Extract the [X, Y] coordinate from the center of the cell holding the provided text.  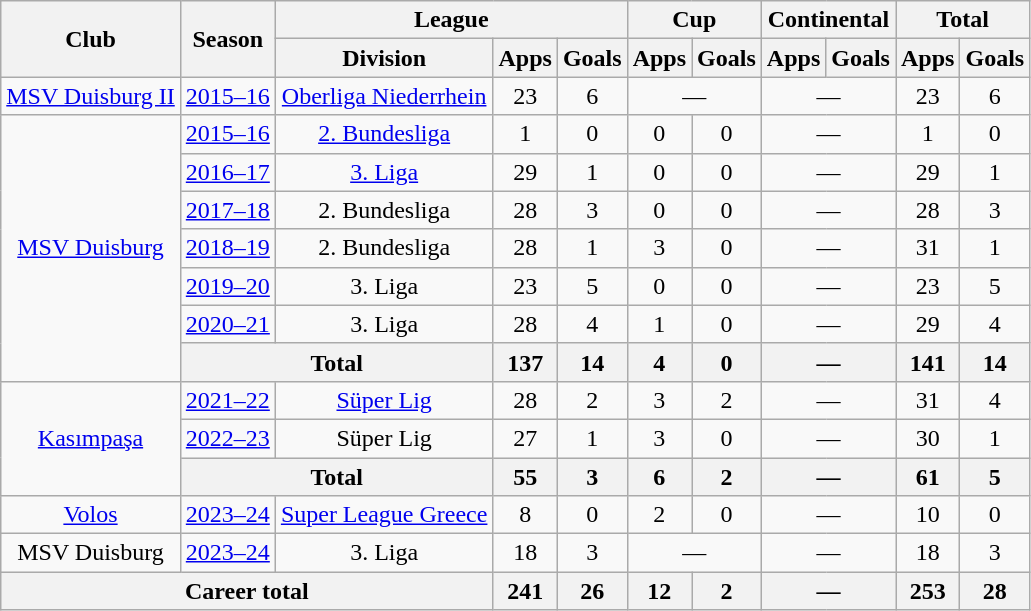
Season [228, 39]
Cup [694, 20]
2019–20 [228, 286]
2021–22 [228, 400]
2022–23 [228, 438]
Continental [828, 20]
Club [91, 39]
27 [525, 438]
2017–18 [228, 210]
10 [928, 515]
Division [384, 58]
241 [525, 591]
Super League Greece [384, 515]
Career total [247, 591]
26 [592, 591]
55 [525, 477]
Kasımpaşa [91, 438]
30 [928, 438]
12 [659, 591]
Oberliga Niederrhein [384, 96]
2020–21 [228, 324]
MSV Duisburg II [91, 96]
8 [525, 515]
League [451, 20]
253 [928, 591]
137 [525, 362]
Volos [91, 515]
2016–17 [228, 172]
2018–19 [228, 248]
61 [928, 477]
141 [928, 362]
